Find where the given text appears and provide that cell's center as (x, y) coordinate. 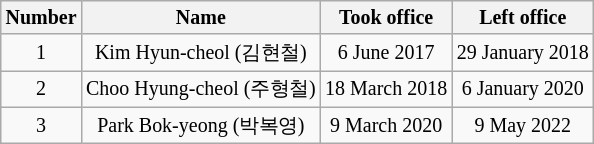
9 May 2022 (523, 125)
6 January 2020 (523, 89)
3 (42, 125)
Number (42, 18)
Park Bok-yeong (박복영) (200, 125)
9 March 2020 (386, 125)
Choo Hyung-cheol (주형철) (200, 89)
2 (42, 89)
Took office (386, 18)
Kim Hyun-cheol (김현철) (200, 53)
18 March 2018 (386, 89)
29 January 2018 (523, 53)
6 June 2017 (386, 53)
1 (42, 53)
Left office (523, 18)
Name (200, 18)
